Pinpoint the cell where the given text exists, returning its (x, y) midpoint coordinate. 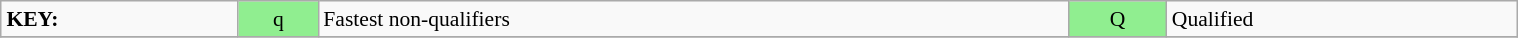
Qualified (1342, 19)
KEY: (120, 19)
Fastest non-qualifiers (693, 19)
Q (1118, 19)
q (278, 19)
